Extract the [X, Y] coordinate from the center of the cell holding the provided text.  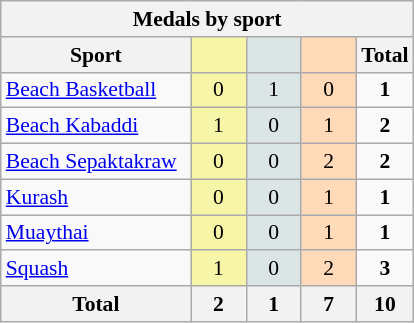
7 [328, 304]
Sport [96, 55]
Beach Sepaktakraw [96, 162]
Beach Basketball [96, 90]
Squash [96, 269]
Kurash [96, 197]
Medals by sport [208, 19]
10 [384, 304]
3 [384, 269]
Muaythai [96, 233]
Beach Kabaddi [96, 126]
